Pinpoint the cell where the given text exists, returning its (X, Y) midpoint coordinate. 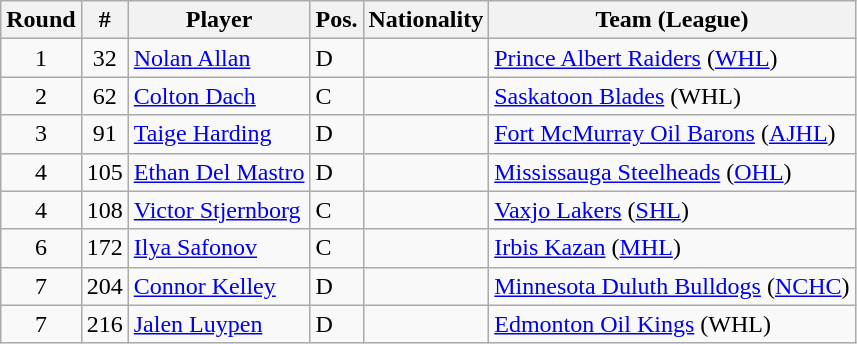
Colton Dach (219, 96)
Taige Harding (219, 134)
Ethan Del Mastro (219, 172)
6 (41, 248)
3 (41, 134)
1 (41, 58)
Team (League) (672, 20)
Fort McMurray Oil Barons (AJHL) (672, 134)
Prince Albert Raiders (WHL) (672, 58)
Round (41, 20)
105 (104, 172)
2 (41, 96)
216 (104, 324)
Nationality (426, 20)
62 (104, 96)
Connor Kelley (219, 286)
32 (104, 58)
Minnesota Duluth Bulldogs (NCHC) (672, 286)
Player (219, 20)
Pos. (336, 20)
108 (104, 210)
Mississauga Steelheads (OHL) (672, 172)
Jalen Luypen (219, 324)
Victor Stjernborg (219, 210)
Irbis Kazan (MHL) (672, 248)
204 (104, 286)
Ilya Safonov (219, 248)
Saskatoon Blades (WHL) (672, 96)
Nolan Allan (219, 58)
Edmonton Oil Kings (WHL) (672, 324)
172 (104, 248)
Vaxjo Lakers (SHL) (672, 210)
91 (104, 134)
# (104, 20)
